Scan for the cell matching the given text and deliver its [X, Y] coordinate at center. 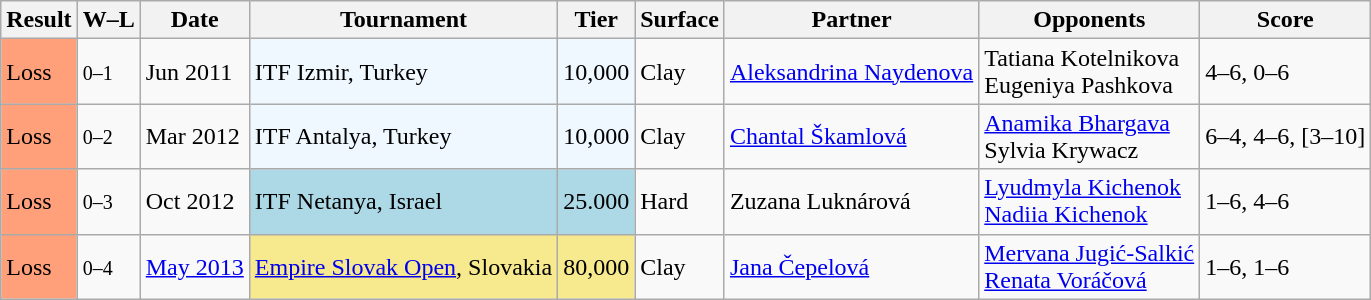
Chantal Škamlová [851, 136]
Date [194, 20]
Score [1286, 20]
6–4, 4–6, [3–10] [1286, 136]
Empire Slovak Open, Slovakia [403, 266]
1–6, 4–6 [1286, 202]
Tatiana Kotelnikova Eugeniya Pashkova [1090, 72]
Opponents [1090, 20]
Result [39, 20]
0–4 [108, 266]
Oct 2012 [194, 202]
Zuzana Luknárová [851, 202]
80,000 [596, 266]
Jun 2011 [194, 72]
ITF Izmir, Turkey [403, 72]
Hard [680, 202]
ITF Antalya, Turkey [403, 136]
Anamika Bhargava Sylvia Krywacz [1090, 136]
Tournament [403, 20]
ITF Netanya, Israel [403, 202]
Surface [680, 20]
Mar 2012 [194, 136]
Mervana Jugić-Salkić Renata Voráčová [1090, 266]
Jana Čepelová [851, 266]
Tier [596, 20]
0–2 [108, 136]
1–6, 1–6 [1286, 266]
Lyudmyla Kichenok Nadiia Kichenok [1090, 202]
W–L [108, 20]
Partner [851, 20]
0–3 [108, 202]
25.000 [596, 202]
4–6, 0–6 [1286, 72]
0–1 [108, 72]
Aleksandrina Naydenova [851, 72]
May 2013 [194, 266]
